Capture the cell that displays the provided text and extract its [X, Y] central coordinate. 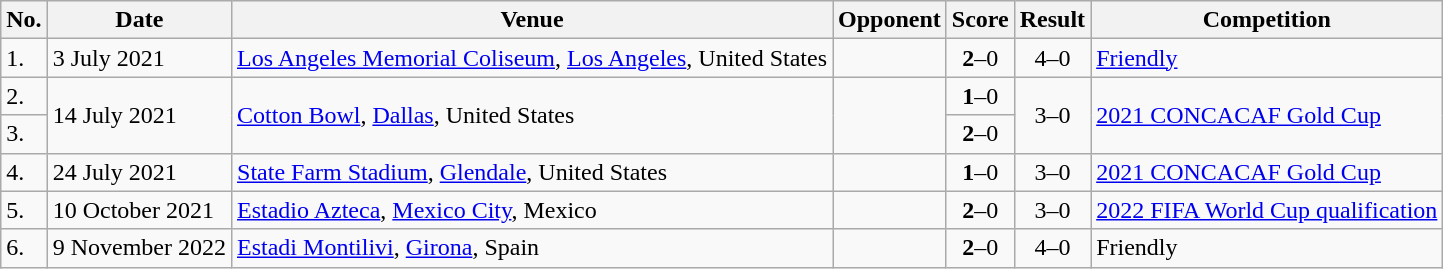
State Farm Stadium, Glendale, United States [532, 172]
3 July 2021 [139, 58]
14 July 2021 [139, 115]
Date [139, 20]
Estadi Montilivi, Girona, Spain [532, 248]
2022 FIFA World Cup qualification [1267, 210]
2. [24, 96]
Competition [1267, 20]
Venue [532, 20]
Result [1052, 20]
1. [24, 58]
Estadio Azteca, Mexico City, Mexico [532, 210]
Los Angeles Memorial Coliseum, Los Angeles, United States [532, 58]
Cotton Bowl, Dallas, United States [532, 115]
10 October 2021 [139, 210]
3. [24, 134]
9 November 2022 [139, 248]
6. [24, 248]
24 July 2021 [139, 172]
4. [24, 172]
Score [980, 20]
5. [24, 210]
No. [24, 20]
Opponent [890, 20]
